Identify which cell holds the provided text, then report its (X, Y) central coordinate. 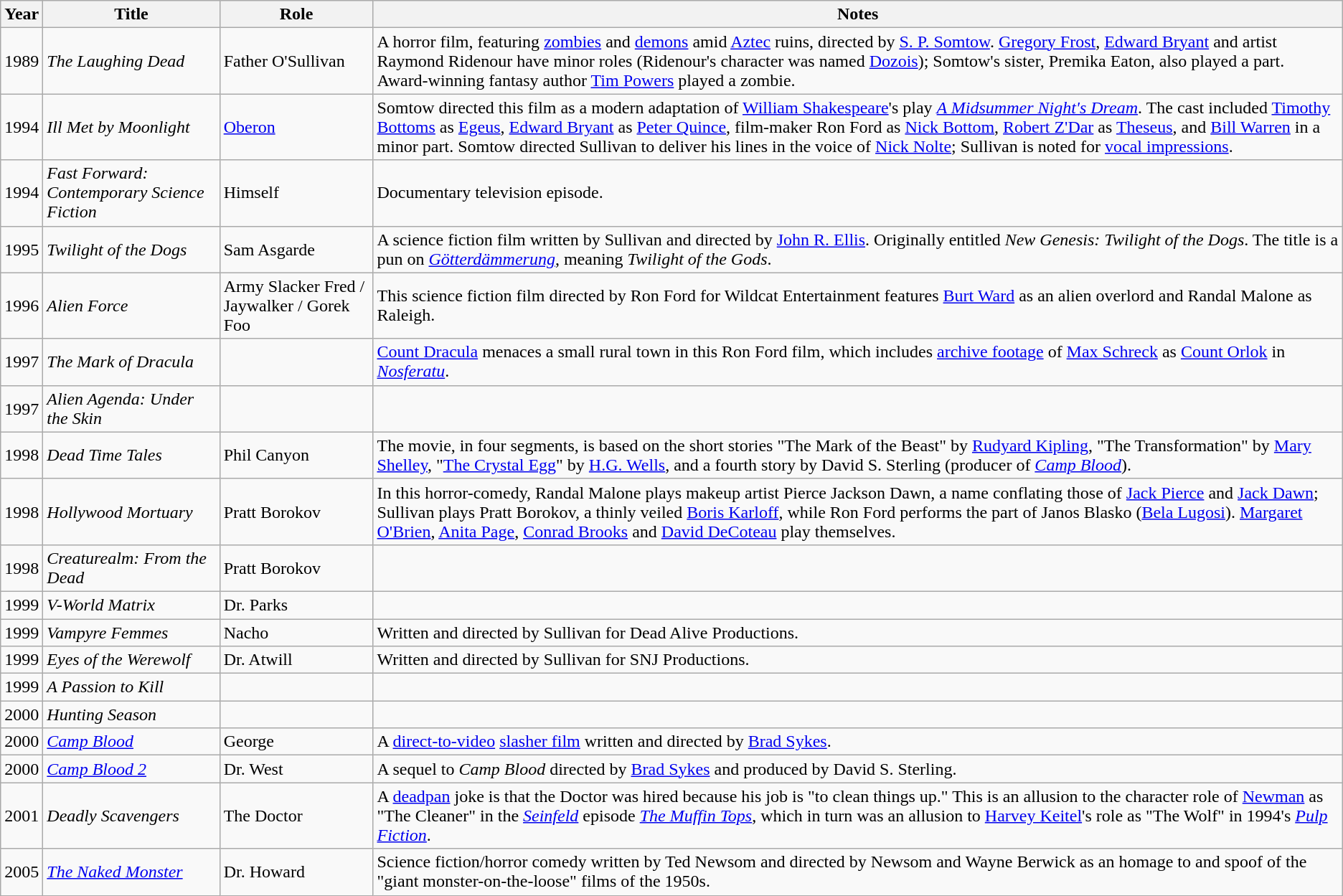
Count Dracula menaces a small rural town in this Ron Ford film, which includes archive footage of Max Schreck as Count Orlok in Nosferatu. (858, 362)
Alien Force (131, 306)
George (296, 742)
Camp Blood (131, 742)
The Naked Monster (131, 872)
The Doctor (296, 816)
This science fiction film directed by Ron Ford for Wildcat Entertainment features Burt Ward as an alien overlord and Randal Malone as Raleigh. (858, 306)
Sam Asgarde (296, 250)
Notes (858, 14)
Ill Met by Moonlight (131, 127)
Dr. Atwill (296, 660)
Dr. West (296, 769)
Hunting Season (131, 715)
Himself (296, 193)
Camp Blood 2 (131, 769)
Documentary television episode. (858, 193)
Written and directed by Sullivan for Dead Alive Productions. (858, 632)
2005 (22, 872)
Dr. Howard (296, 872)
Creaturealm: From the Dead (131, 568)
Army Slacker Fred / Jaywalker / Gorek Foo (296, 306)
A Passion to Kill (131, 687)
Hollywood Mortuary (131, 511)
Father O'Sullivan (296, 61)
Role (296, 14)
The Mark of Dracula (131, 362)
Alien Agenda: Under the Skin (131, 409)
A direct-to-video slasher film written and directed by Brad Sykes. (858, 742)
Vampyre Femmes (131, 632)
Phil Canyon (296, 455)
Oberon (296, 127)
Nacho (296, 632)
Fast Forward: Contemporary Science Fiction (131, 193)
1995 (22, 250)
Title (131, 14)
Year (22, 14)
Twilight of the Dogs (131, 250)
Written and directed by Sullivan for SNJ Productions. (858, 660)
V-World Matrix (131, 605)
1996 (22, 306)
Dead Time Tales (131, 455)
Deadly Scavengers (131, 816)
1989 (22, 61)
Eyes of the Werewolf (131, 660)
The Laughing Dead (131, 61)
Dr. Parks (296, 605)
A sequel to Camp Blood directed by Brad Sykes and produced by David S. Sterling. (858, 769)
2001 (22, 816)
